Output the (X, Y) coordinate of the center of the cell containing the given text.  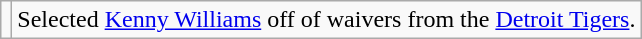
Selected Kenny Williams off of waivers from the Detroit Tigers. (326, 20)
